For the text-containing cell, return its midpoint in [X, Y] coordinate format. 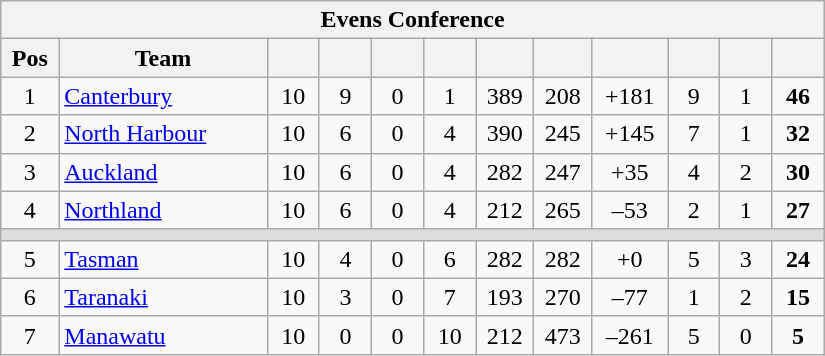
+35 [630, 172]
270 [563, 297]
32 [798, 134]
–77 [630, 297]
389 [505, 96]
Auckland [164, 172]
30 [798, 172]
Northland [164, 210]
193 [505, 297]
Evens Conference [413, 20]
Taranaki [164, 297]
+145 [630, 134]
473 [563, 335]
Tasman [164, 259]
24 [798, 259]
+181 [630, 96]
Manawatu [164, 335]
245 [563, 134]
265 [563, 210]
27 [798, 210]
+0 [630, 259]
Pos [30, 58]
390 [505, 134]
46 [798, 96]
–53 [630, 210]
208 [563, 96]
247 [563, 172]
Canterbury [164, 96]
15 [798, 297]
–261 [630, 335]
Team [164, 58]
North Harbour [164, 134]
